Return (X, Y) of the center of cell containing provided text 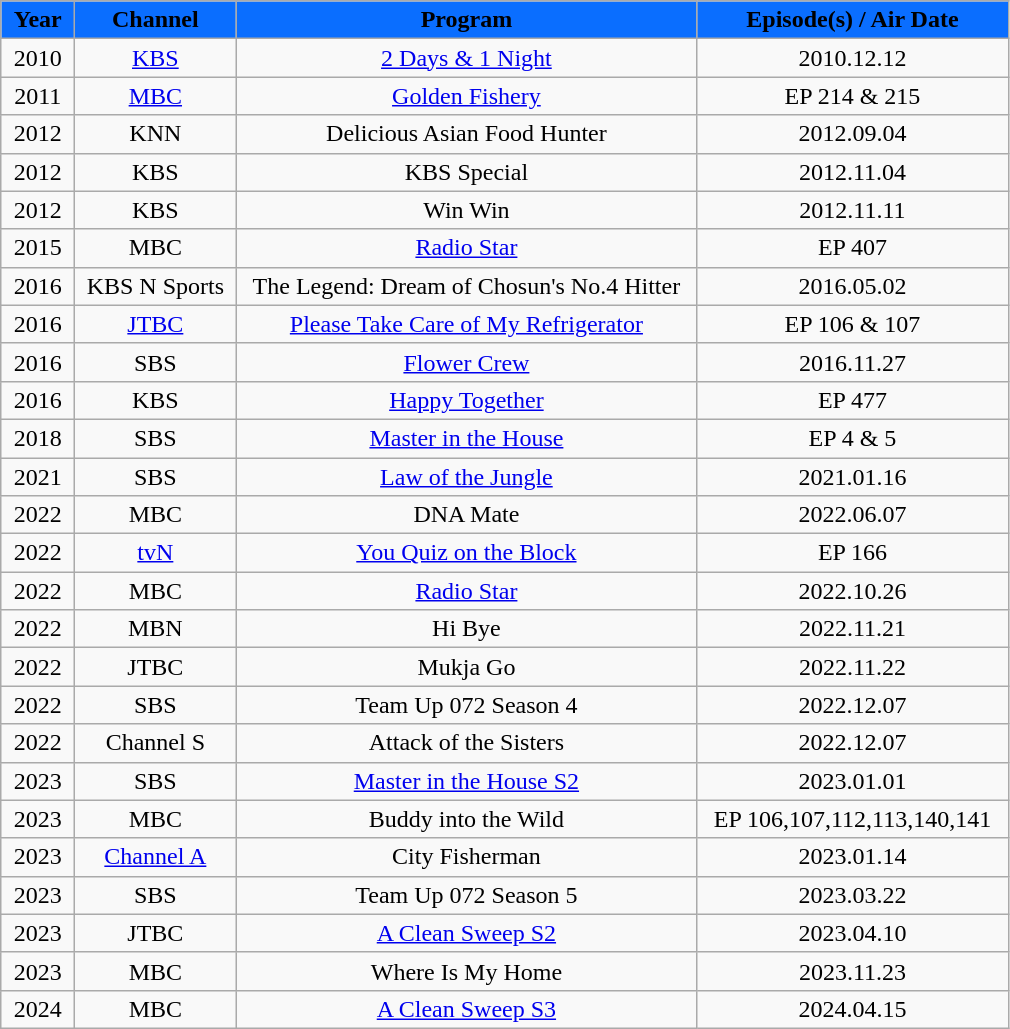
2024 (38, 1009)
Team Up 072 Season 4 (466, 705)
Channel A (156, 857)
DNA Mate (466, 515)
Channel (156, 20)
Where Is My Home (466, 971)
2010.12.12 (852, 58)
EP 407 (852, 248)
Year (38, 20)
Master in the House S2 (466, 781)
2011 (38, 96)
Win Win (466, 210)
A Clean Sweep S3 (466, 1009)
Episode(s) / Air Date (852, 20)
2 Days & 1 Night (466, 58)
A Clean Sweep S2 (466, 933)
MBN (156, 629)
2022.10.26 (852, 591)
2023.11.23 (852, 971)
2023.04.10 (852, 933)
2021.01.16 (852, 477)
2012.09.04 (852, 134)
KNN (156, 134)
2023.03.22 (852, 895)
2018 (38, 438)
2012.11.04 (852, 172)
tvN (156, 553)
EP 214 & 215 (852, 96)
2022.11.22 (852, 667)
Master in the House (466, 438)
Happy Together (466, 400)
Program (466, 20)
2016.11.27 (852, 362)
2016.05.02 (852, 286)
2010 (38, 58)
EP 166 (852, 553)
Law of the Jungle (466, 477)
KBS N Sports (156, 286)
EP 106,107,112,113,140,141 (852, 819)
KBS Special (466, 172)
2021 (38, 477)
2024.04.15 (852, 1009)
2023.01.01 (852, 781)
You Quiz on the Block (466, 553)
Hi Bye (466, 629)
Mukja Go (466, 667)
Attack of the Sisters (466, 743)
The Legend: Dream of Chosun's No.4 Hitter (466, 286)
2022.06.07 (852, 515)
City Fisherman (466, 857)
Golden Fishery (466, 96)
2015 (38, 248)
Team Up 072 Season 5 (466, 895)
2012.11.11 (852, 210)
Channel S (156, 743)
EP 477 (852, 400)
2022.11.21 (852, 629)
Flower Crew (466, 362)
Please Take Care of My Refrigerator (466, 324)
Buddy into the Wild (466, 819)
EP 106 & 107 (852, 324)
EP 4 & 5 (852, 438)
Delicious Asian Food Hunter (466, 134)
2023.01.14 (852, 857)
